Scan for the cell matching the given text and deliver its (X, Y) coordinate at center. 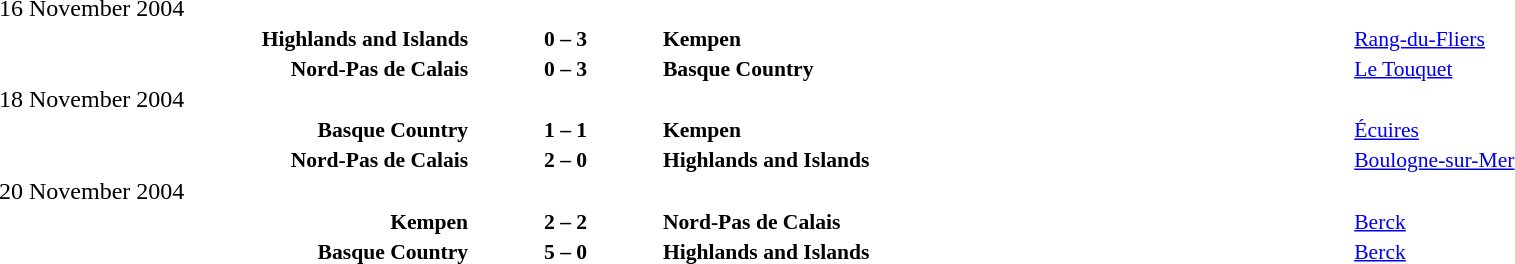
Nord-Pas de Calais (1006, 222)
Basque Country (1006, 68)
2 – 0 (566, 160)
2 – 2 (566, 222)
Highlands and Islands (1006, 160)
1 – 1 (566, 130)
